Detect which cell encompasses the target text, then output its (x, y) center coordinate. 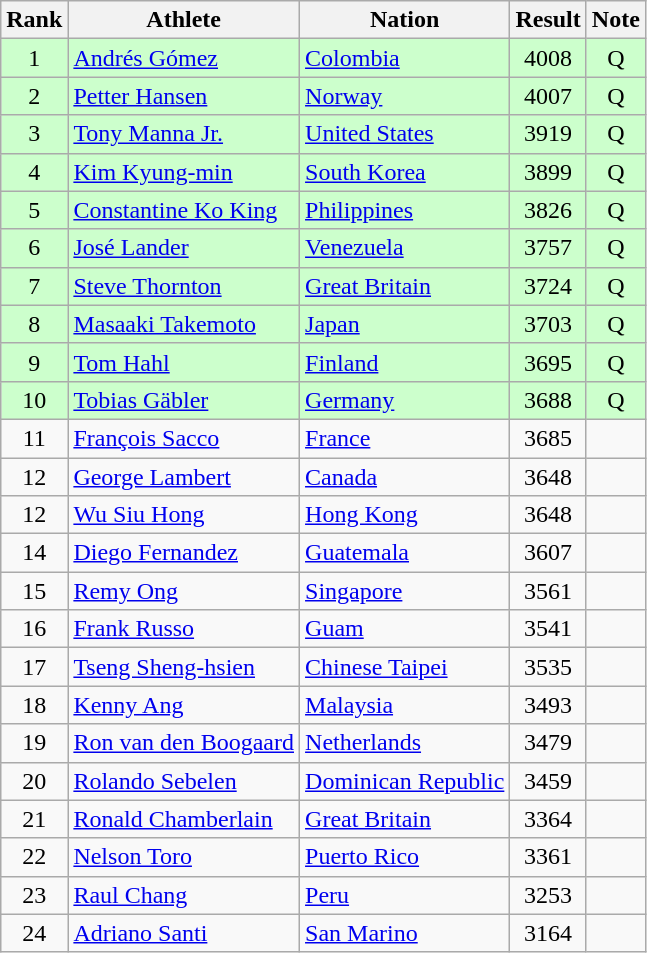
Netherlands (405, 743)
Nation (405, 20)
6 (34, 248)
Chinese Taipei (405, 667)
Dominican Republic (405, 781)
8 (34, 324)
3607 (548, 553)
1 (34, 58)
3253 (548, 895)
Hong Kong (405, 515)
3899 (548, 172)
3164 (548, 933)
18 (34, 705)
Rank (34, 20)
3919 (548, 134)
4 (34, 172)
3459 (548, 781)
François Sacco (184, 438)
Puerto Rico (405, 857)
Tony Manna Jr. (184, 134)
3688 (548, 400)
3757 (548, 248)
2 (34, 96)
24 (34, 933)
Singapore (405, 591)
3561 (548, 591)
Germany (405, 400)
San Marino (405, 933)
Remy Ong (184, 591)
Ron van den Boogaard (184, 743)
Kenny Ang (184, 705)
George Lambert (184, 477)
Japan (405, 324)
3695 (548, 362)
16 (34, 629)
Peru (405, 895)
Steve Thornton (184, 286)
Constantine Ko King (184, 210)
United States (405, 134)
14 (34, 553)
3685 (548, 438)
Raul Chang (184, 895)
Petter Hansen (184, 96)
3479 (548, 743)
17 (34, 667)
Nelson Toro (184, 857)
Kim Kyung-min (184, 172)
Note (616, 20)
Tobias Gäbler (184, 400)
3361 (548, 857)
Finland (405, 362)
Masaaki Takemoto (184, 324)
11 (34, 438)
3703 (548, 324)
Philippines (405, 210)
3364 (548, 819)
Canada (405, 477)
Adriano Santi (184, 933)
Andrés Gómez (184, 58)
Colombia (405, 58)
4007 (548, 96)
Wu Siu Hong (184, 515)
Venezuela (405, 248)
South Korea (405, 172)
Tom Hahl (184, 362)
19 (34, 743)
5 (34, 210)
Guatemala (405, 553)
Malaysia (405, 705)
Norway (405, 96)
4008 (548, 58)
Guam (405, 629)
21 (34, 819)
3535 (548, 667)
15 (34, 591)
Result (548, 20)
3493 (548, 705)
Diego Fernandez (184, 553)
Athlete (184, 20)
Ronald Chamberlain (184, 819)
Frank Russo (184, 629)
Tseng Sheng-hsien (184, 667)
France (405, 438)
3724 (548, 286)
22 (34, 857)
23 (34, 895)
3826 (548, 210)
10 (34, 400)
7 (34, 286)
3541 (548, 629)
José Lander (184, 248)
3 (34, 134)
9 (34, 362)
20 (34, 781)
Rolando Sebelen (184, 781)
